Scan for the cell matching the given text and deliver its [x, y] coordinate at center. 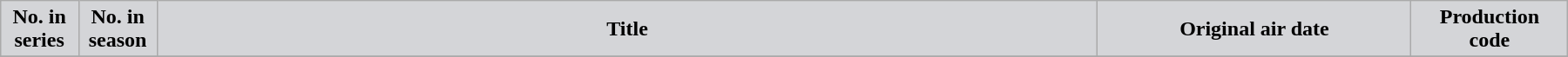
No. inseason [118, 29]
Original air date [1254, 29]
No. inseries [39, 29]
Title [627, 29]
Productioncode [1490, 29]
